Find where the given text appears and provide that cell's center as [x, y] coordinate. 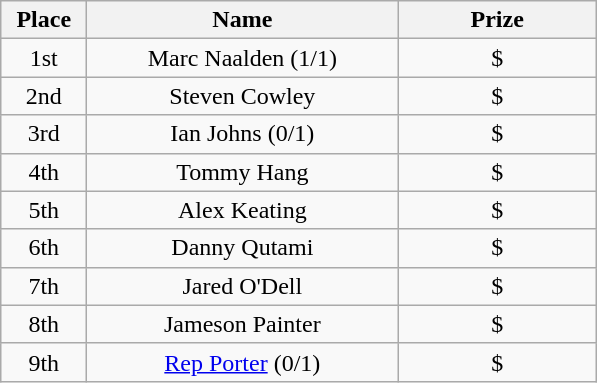
Jameson Painter [242, 324]
5th [44, 210]
3rd [44, 134]
Place [44, 20]
4th [44, 172]
Steven Cowley [242, 96]
Alex Keating [242, 210]
Ian Johns (0/1) [242, 134]
Name [242, 20]
Prize [498, 20]
1st [44, 58]
Jared O'Dell [242, 286]
2nd [44, 96]
Marc Naalden (1/1) [242, 58]
Rep Porter (0/1) [242, 362]
8th [44, 324]
7th [44, 286]
9th [44, 362]
Tommy Hang [242, 172]
6th [44, 248]
Danny Qutami [242, 248]
